Extract the [x, y] coordinate from the center of the cell holding the provided text.  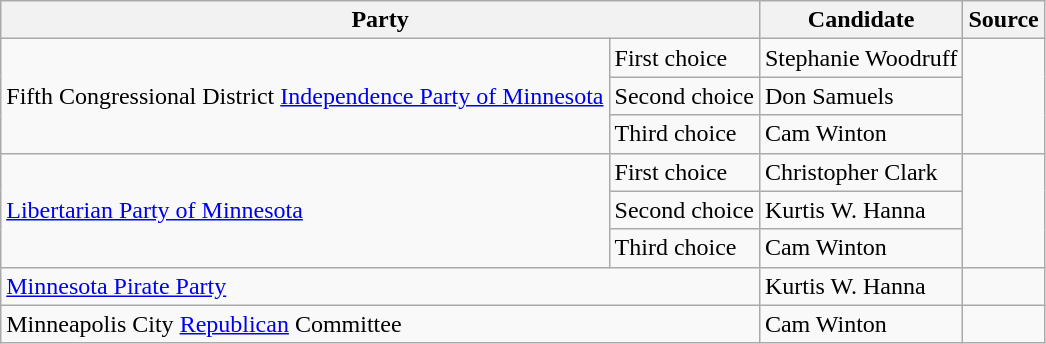
Source [1004, 20]
Stephanie Woodruff [861, 58]
Party [380, 20]
Candidate [861, 20]
Minnesota Pirate Party [380, 286]
Fifth Congressional District Independence Party of Minnesota [305, 96]
Libertarian Party of Minnesota [305, 210]
Christopher Clark [861, 172]
Don Samuels [861, 96]
Minneapolis City Republican Committee [380, 324]
